Output the [X, Y] coordinate of the center of the cell containing the given text.  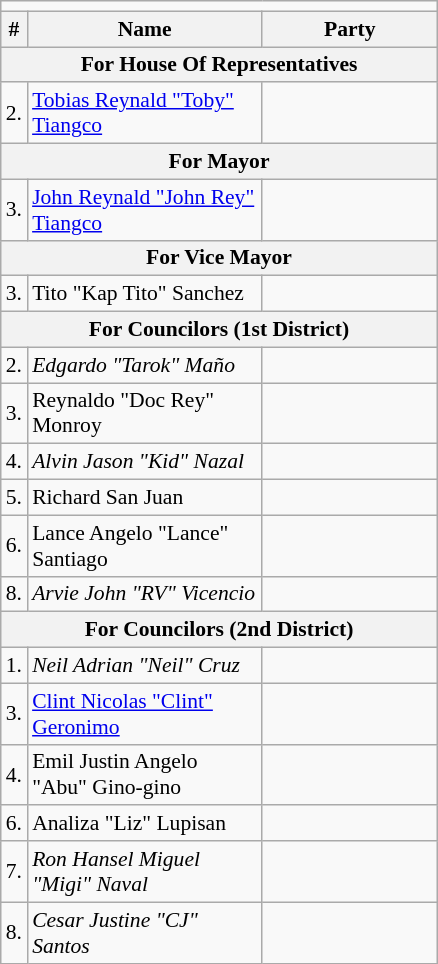
For Vice Mayor [220, 258]
Edgardo "Tarok" Maño [144, 365]
For Mayor [220, 162]
Name [144, 29]
Clint Nicolas "Clint" Geronimo [144, 714]
Richard San Juan [144, 498]
For Councilors (1st District) [220, 330]
Neil Adrian "Neil" Cruz [144, 666]
Tito "Kap Tito" Sanchez [144, 294]
Ron Hansel Miguel "Migi" Naval [144, 872]
Party [350, 29]
Arvie John "RV" Vicencio [144, 594]
Lance Angelo "Lance" Santiago [144, 546]
John Reynald "John Rey" Tiangco [144, 210]
Tobias Reynald "Toby" Tiangco [144, 114]
For House Of Representatives [220, 65]
7. [14, 872]
1. [14, 666]
Analiza "Liz" Lupisan [144, 824]
Reynaldo "Doc Rey" Monroy [144, 414]
Emil Justin Angelo "Abu" Gino-gino [144, 774]
# [14, 29]
5. [14, 498]
Cesar Justine "CJ" Santos [144, 932]
Alvin Jason "Kid" Nazal [144, 462]
For Councilors (2nd District) [220, 630]
